Detect which cell encompasses the target text, then output its (x, y) center coordinate. 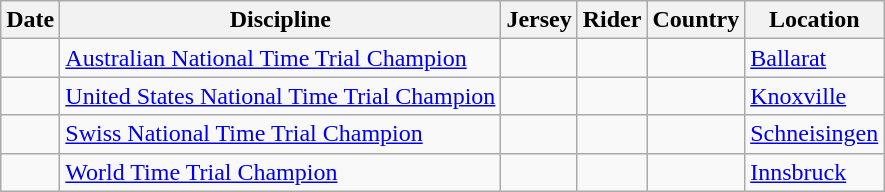
United States National Time Trial Champion (280, 96)
Discipline (280, 20)
Knoxville (814, 96)
Australian National Time Trial Champion (280, 58)
Ballarat (814, 58)
Country (696, 20)
Schneisingen (814, 134)
Date (30, 20)
Location (814, 20)
Swiss National Time Trial Champion (280, 134)
World Time Trial Champion (280, 172)
Rider (612, 20)
Jersey (539, 20)
Innsbruck (814, 172)
